Provide the (X, Y) coordinate of the cell's center where the given text is located.  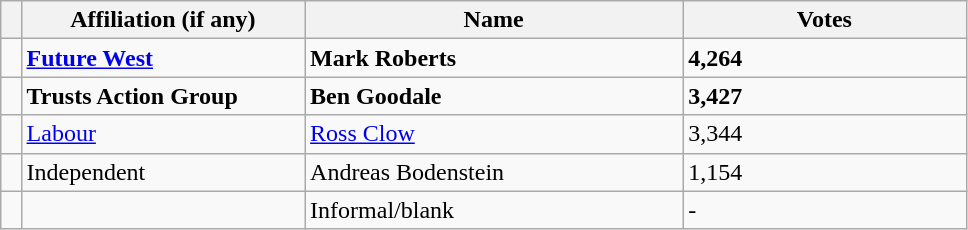
Votes (825, 20)
- (825, 210)
Informal/blank (494, 210)
Ben Goodale (494, 96)
Ross Clow (494, 134)
Independent (163, 172)
Andreas Bodenstein (494, 172)
Labour (163, 134)
1,154 (825, 172)
Trusts Action Group (163, 96)
Name (494, 20)
3,344 (825, 134)
Affiliation (if any) (163, 20)
3,427 (825, 96)
Future West (163, 58)
4,264 (825, 58)
Mark Roberts (494, 58)
